Return the [x, y] coordinate for the center point of the cell that contains the specified text.  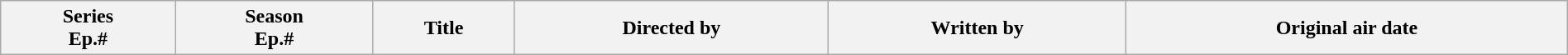
Directed by [672, 28]
SeasonEp.# [275, 28]
Written by [978, 28]
Title [443, 28]
SeriesEp.# [88, 28]
Original air date [1347, 28]
